Scan for the cell matching the given text and deliver its (X, Y) coordinate at center. 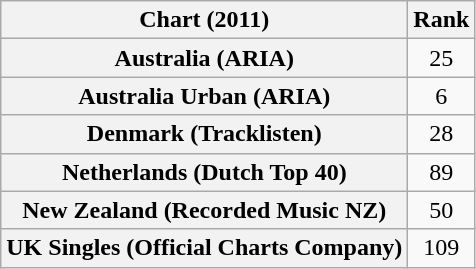
New Zealand (Recorded Music NZ) (204, 210)
Netherlands (Dutch Top 40) (204, 172)
UK Singles (Official Charts Company) (204, 248)
Chart (2011) (204, 20)
Australia Urban (ARIA) (204, 96)
Rank (442, 20)
28 (442, 134)
6 (442, 96)
Australia (ARIA) (204, 58)
109 (442, 248)
25 (442, 58)
89 (442, 172)
Denmark (Tracklisten) (204, 134)
50 (442, 210)
